For the text-containing cell, return its midpoint in (X, Y) coordinate format. 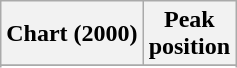
Chart (2000) (72, 34)
Peak position (189, 34)
